Identify which cell holds the provided text, then report its (X, Y) central coordinate. 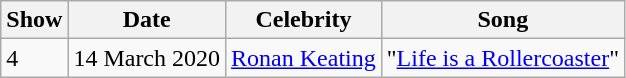
Ronan Keating (304, 58)
Date (147, 20)
"Life is a Rollercoaster" (502, 58)
Song (502, 20)
Celebrity (304, 20)
Show (34, 20)
14 March 2020 (147, 58)
4 (34, 58)
